Return the (X, Y) coordinate for the center point of the cell that contains the specified text.  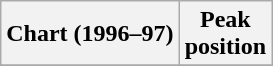
Chart (1996–97) (90, 34)
Peakposition (225, 34)
